Identify which cell holds the provided text, then report its (x, y) central coordinate. 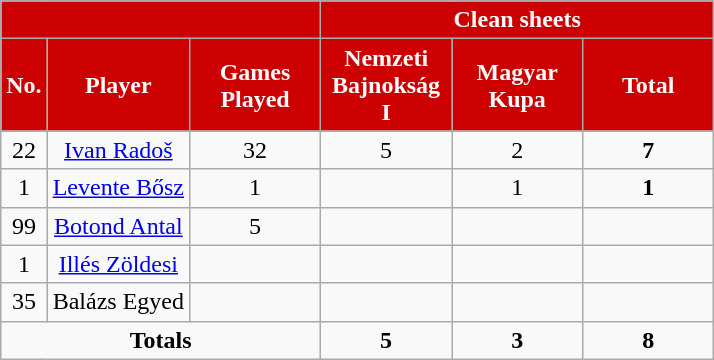
Botond Antal (118, 226)
Totals (161, 340)
22 (24, 150)
Magyar Kupa (518, 85)
Player (118, 85)
Balázs Egyed (118, 302)
2 (518, 150)
7 (648, 150)
Clean sheets (518, 20)
Levente Bősz (118, 188)
Games Played (256, 85)
Illés Zöldesi (118, 264)
3 (518, 340)
8 (648, 340)
No. (24, 85)
Total (648, 85)
35 (24, 302)
Nemzeti Bajnokság I (386, 85)
32 (256, 150)
Ivan Radoš (118, 150)
99 (24, 226)
